Scan for the cell matching the given text and deliver its (x, y) coordinate at center. 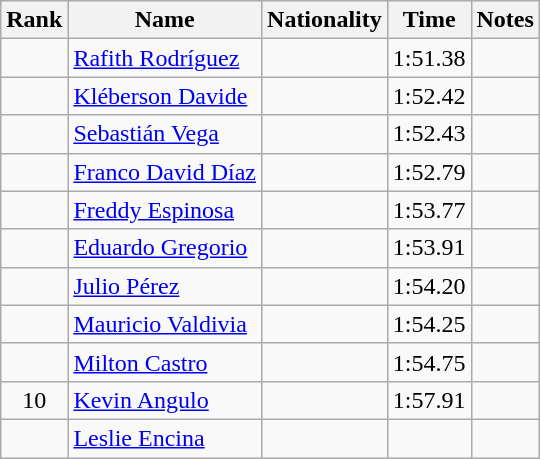
Franco David Díaz (165, 172)
Nationality (325, 20)
1:52.43 (429, 134)
10 (34, 400)
Eduardo Gregorio (165, 248)
1:53.91 (429, 248)
Mauricio Valdivia (165, 324)
Name (165, 20)
Kléberson Davide (165, 96)
Leslie Encina (165, 438)
Milton Castro (165, 362)
1:52.79 (429, 172)
Sebastián Vega (165, 134)
Rafith Rodríguez (165, 58)
1:52.42 (429, 96)
Time (429, 20)
1:54.75 (429, 362)
1:51.38 (429, 58)
Kevin Angulo (165, 400)
Julio Pérez (165, 286)
Rank (34, 20)
1:57.91 (429, 400)
Notes (505, 20)
Freddy Espinosa (165, 210)
1:54.20 (429, 286)
1:53.77 (429, 210)
1:54.25 (429, 324)
